Pinpoint the cell where the given text exists, returning its [x, y] midpoint coordinate. 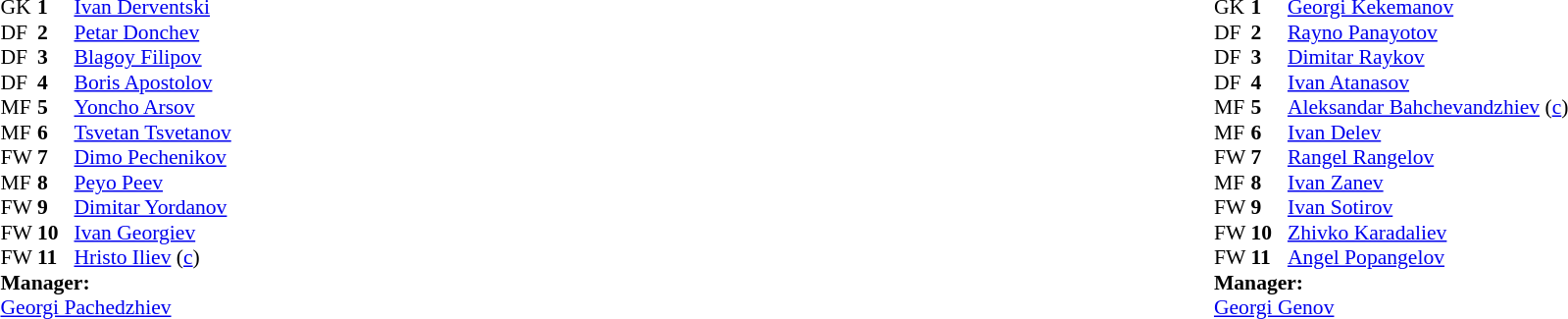
Ivan Delev [1428, 133]
Rayno Panayotov [1428, 32]
Ivan Zanev [1428, 183]
Boris Apostolov [153, 82]
Aleksandar Bahchevandzhiev (c) [1428, 107]
Dimitar Yordanov [153, 207]
Tsvetan Tsvetanov [153, 133]
Manager: [116, 283]
Peyo Peev [153, 183]
Rangel Rangelov [1428, 158]
Ivan Atanasov [1428, 82]
Petar Donchev [153, 32]
Hristo Iliev (c) [153, 258]
Zhivko Karadaliev [1428, 233]
Yoncho Arsov [153, 107]
Ivan Georgiev [153, 233]
Angel Popangelov [1428, 258]
Dimitar Raykov [1428, 58]
Blagoy Filipov [153, 58]
Ivan Sotirov [1428, 207]
Dimo Pechenikov [153, 158]
